Scan for the cell matching the given text and deliver its [X, Y] coordinate at center. 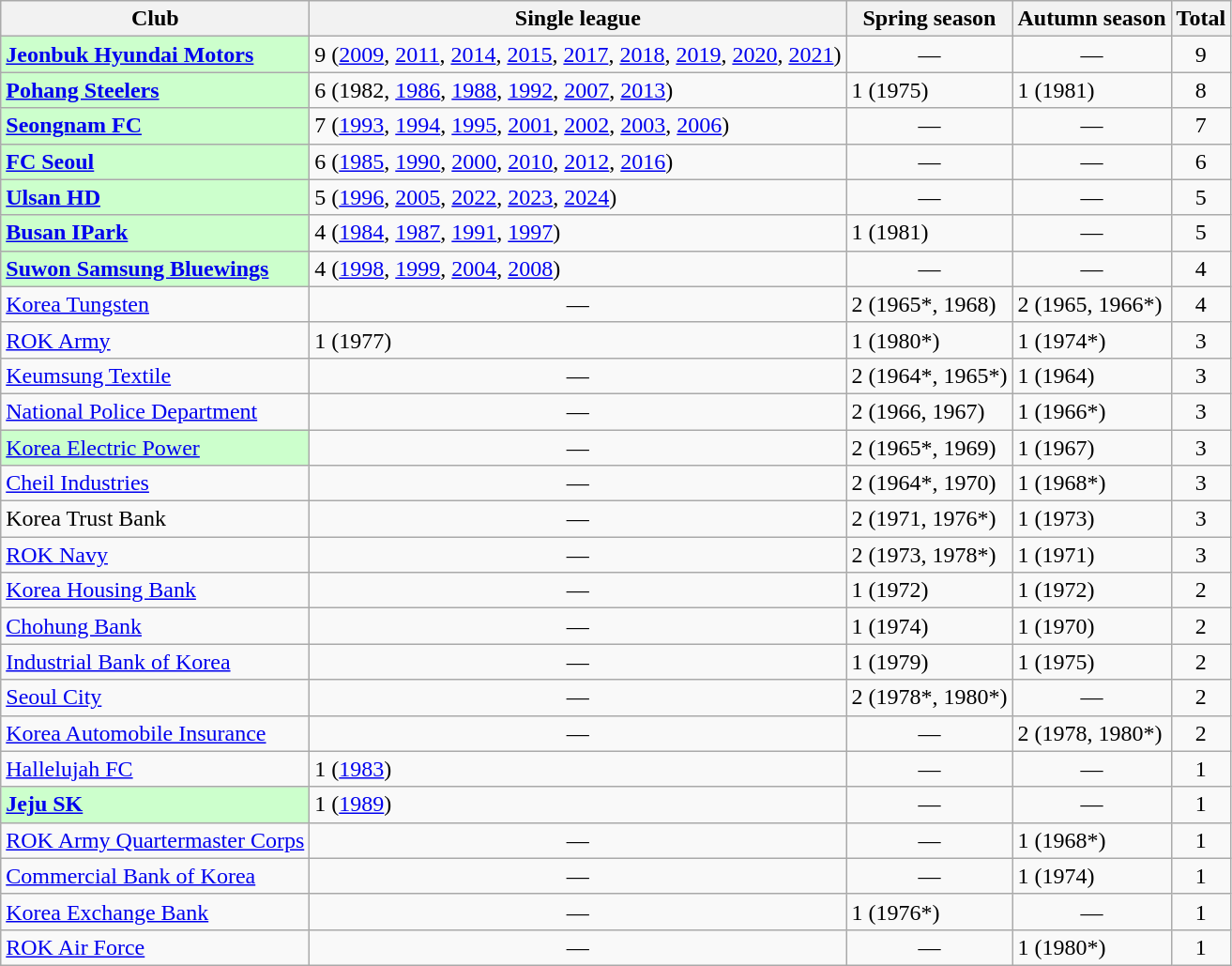
2 (1973, 1978*) [929, 555]
1 (1976*) [929, 912]
Jeonbuk Hyundai Motors [156, 54]
Korea Exchange Bank [156, 912]
Commercial Bank of Korea [156, 876]
8 [1201, 90]
Suwon Samsung Bluewings [156, 268]
2 (1964*, 1965*) [929, 376]
Chohung Bank [156, 626]
2 (1966, 1967) [929, 411]
2 (1965*, 1969) [929, 448]
1 (1966*) [1092, 411]
Korea Trust Bank [156, 519]
Korea Housing Bank [156, 590]
Club [156, 19]
7 [1201, 126]
5 (1996, 2005, 2022, 2023, 2024) [578, 197]
7 (1993, 1994, 1995, 2001, 2002, 2003, 2006) [578, 126]
ROK Army [156, 340]
Busan IPark [156, 233]
Spring season [929, 19]
2 (1978*, 1980*) [929, 698]
2 (1964*, 1970) [929, 483]
Keumsung Textile [156, 376]
1 (1971) [1092, 555]
1 (1977) [578, 340]
4 (1984, 1987, 1991, 1997) [578, 233]
1 (1989) [578, 805]
ROK Air Force [156, 947]
2 (1978, 1980*) [1092, 733]
ROK Navy [156, 555]
9 [1201, 54]
2 (1965, 1966*) [1092, 304]
1 (1967) [1092, 448]
Ulsan HD [156, 197]
Korea Tungsten [156, 304]
Single league [578, 19]
Industrial Bank of Korea [156, 662]
Pohang Steelers [156, 90]
National Police Department [156, 411]
FC Seoul [156, 161]
Seongnam FC [156, 126]
Korea Electric Power [156, 448]
2 (1965*, 1968) [929, 304]
6 (1985, 1990, 2000, 2010, 2012, 2016) [578, 161]
1 (1970) [1092, 626]
Korea Automobile Insurance [156, 733]
1 (1964) [1092, 376]
1 (1973) [1092, 519]
6 [1201, 161]
1 (1983) [578, 769]
Hallelujah FC [156, 769]
4 (1998, 1999, 2004, 2008) [578, 268]
6 (1982, 1986, 1988, 1992, 2007, 2013) [578, 90]
Cheil Industries [156, 483]
ROK Army Quartermaster Corps [156, 840]
Total [1201, 19]
1 (1979) [929, 662]
Seoul City [156, 698]
1 (1974*) [1092, 340]
Autumn season [1092, 19]
Jeju SK [156, 805]
2 (1971, 1976*) [929, 519]
9 (2009, 2011, 2014, 2015, 2017, 2018, 2019, 2020, 2021) [578, 54]
